Return (X, Y) of the center of cell containing provided text 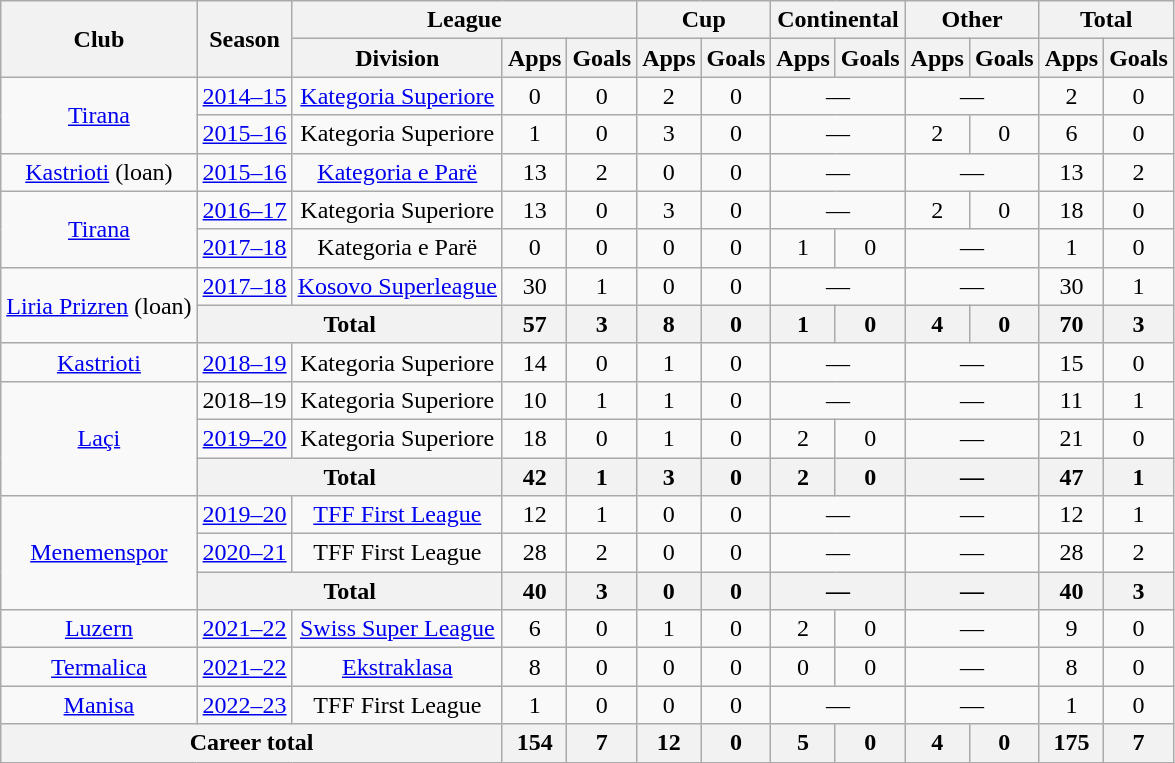
Menemenspor (99, 553)
2022–23 (244, 705)
154 (534, 743)
9 (1071, 629)
Club (99, 39)
Division (397, 58)
Kastrioti (99, 362)
Termalica (99, 667)
21 (1071, 438)
Continental (838, 20)
2016–17 (244, 210)
42 (534, 477)
League (464, 20)
2014–15 (244, 96)
Cup (704, 20)
70 (1071, 324)
Kastrioti (loan) (99, 172)
Luzern (99, 629)
175 (1071, 743)
Liria Prizren (loan) (99, 305)
2020–21 (244, 553)
Other (972, 20)
Kosovo Superleague (397, 286)
Career total (252, 743)
Ekstraklasa (397, 667)
Manisa (99, 705)
5 (803, 743)
47 (1071, 477)
15 (1071, 362)
Laçi (99, 438)
57 (534, 324)
14 (534, 362)
11 (1071, 400)
10 (534, 400)
Season (244, 39)
Swiss Super League (397, 629)
